Determine the (X, Y) coordinate at the center of the cell enclosing the given text.  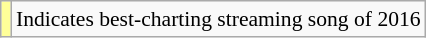
Indicates best-charting streaming song of 2016 (218, 19)
